Output the (X, Y) coordinate of the center of the cell containing the given text.  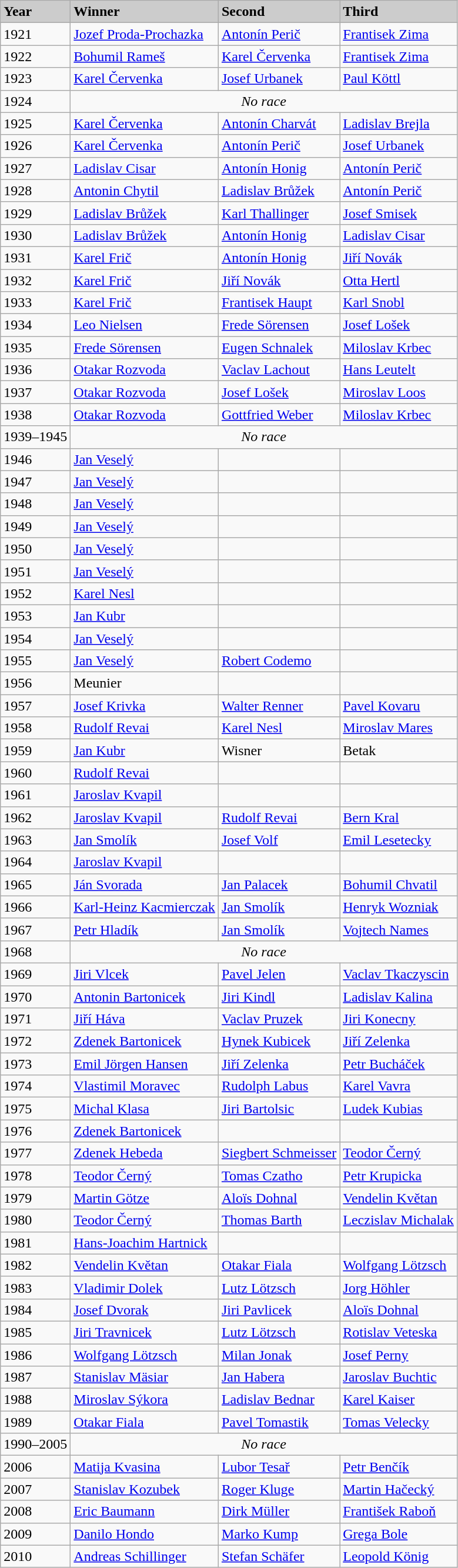
Antonín Charvát (279, 124)
Tomas Czatho (279, 1176)
1964 (35, 862)
1976 (35, 1131)
1962 (35, 818)
Eugen Schnalek (279, 348)
1969 (35, 974)
1982 (35, 1265)
1980 (35, 1220)
1968 (35, 952)
Michal Klasa (145, 1109)
Meunier (145, 683)
Henryk Wozniak (399, 907)
Antonin Chytil (145, 191)
2009 (35, 1534)
Josef Dvorak (145, 1310)
Antonin Bartonicek (145, 997)
1966 (35, 907)
Vladimir Dolek (145, 1287)
Jiří Háva (145, 1019)
1958 (35, 728)
Emil Lesetecky (399, 840)
František Raboň (399, 1512)
Karl Snobl (399, 303)
Karl-Heinz Kacmierczak (145, 907)
1929 (35, 213)
1931 (35, 258)
Josef Smisek (399, 213)
Year (35, 12)
Bohumil Chvatil (399, 885)
Frantisek Haupt (279, 303)
Hans-Joachim Hartnick (145, 1243)
1936 (35, 370)
1932 (35, 281)
1984 (35, 1310)
1978 (35, 1176)
Stanislav Mäsiar (145, 1377)
1946 (35, 459)
1989 (35, 1422)
1987 (35, 1377)
1972 (35, 1042)
1923 (35, 79)
Gottfried Weber (279, 415)
1953 (35, 616)
Emil Jörgen Hansen (145, 1064)
Pavel Jelen (279, 974)
Jiri Bartolsic (279, 1109)
1950 (35, 549)
1971 (35, 1019)
Martin Hačecký (399, 1489)
Rotislav Veteska (399, 1332)
1928 (35, 191)
1938 (35, 415)
1973 (35, 1064)
Petr Benčík (399, 1467)
Betak (399, 750)
Ján Svorada (145, 885)
Rudolph Labus (279, 1086)
Hans Leutelt (399, 370)
1935 (35, 348)
1933 (35, 303)
1967 (35, 929)
Stanislav Kozubek (145, 1489)
Martin Götze (145, 1198)
1924 (35, 101)
Tomas Velecky (399, 1422)
Thomas Barth (279, 1220)
Andreas Schillinger (145, 1556)
Vaclav Tkaczyscin (399, 974)
Winner (145, 12)
Jozef Proda-Prochazka (145, 34)
Josef Krivka (145, 706)
1963 (35, 840)
Jaroslav Buchtic (399, 1377)
Leopold König (399, 1556)
Dirk Müller (279, 1512)
Vlastimil Moravec (145, 1086)
1949 (35, 526)
Karl Thallinger (279, 213)
Miroslav Sýkora (145, 1400)
1926 (35, 146)
Josef Perny (399, 1355)
1990–2005 (35, 1444)
1952 (35, 593)
Jiri Vlcek (145, 974)
1959 (35, 750)
1956 (35, 683)
1948 (35, 504)
Paul Köttl (399, 79)
1934 (35, 325)
Leo Nielsen (145, 325)
Bohumil Rameš (145, 56)
Jan Palacek (279, 885)
Leczislav Michalak (399, 1220)
Stefan Schäfer (279, 1556)
Third (399, 12)
2010 (35, 1556)
Jiri Kindl (279, 997)
Petr Krupicka (399, 1176)
1979 (35, 1198)
1983 (35, 1287)
1930 (35, 235)
Ladislav Kalina (399, 997)
Petr Bucháček (399, 1064)
Jorg Höhler (399, 1287)
1985 (35, 1332)
Siegbert Schmeisser (279, 1153)
1927 (35, 168)
Robert Codemo (279, 661)
Jan Habera (279, 1377)
Miroslav Loos (399, 392)
Second (279, 12)
Pavel Kovaru (399, 706)
1961 (35, 795)
Vaclav Lachout (279, 370)
Matija Kvasina (145, 1467)
Danilo Hondo (145, 1534)
1922 (35, 56)
1977 (35, 1153)
Hynek Kubicek (279, 1042)
Walter Renner (279, 706)
1988 (35, 1400)
Petr Hladík (145, 929)
2006 (35, 1467)
Ladislav Bednar (279, 1400)
Milan Jonak (279, 1355)
1974 (35, 1086)
Bern Kral (399, 818)
1965 (35, 885)
Ludek Kubias (399, 1109)
Karel Vavra (399, 1086)
Roger Kluge (279, 1489)
2008 (35, 1512)
Otta Hertl (399, 281)
1986 (35, 1355)
Eric Baumann (145, 1512)
Jiri Konecny (399, 1019)
Zdenek Hebeda (145, 1153)
1981 (35, 1243)
Grega Bole (399, 1534)
Miroslav Mares (399, 728)
Ladislav Brejla (399, 124)
2007 (35, 1489)
1925 (35, 124)
Marko Kump (279, 1534)
1947 (35, 482)
1975 (35, 1109)
Jiri Pavlicek (279, 1310)
1970 (35, 997)
1955 (35, 661)
Karel Kaiser (399, 1400)
1921 (35, 34)
Jiri Travnicek (145, 1332)
Vojtech Names (399, 929)
Vaclav Pruzek (279, 1019)
1954 (35, 638)
Pavel Tomastik (279, 1422)
Josef Volf (279, 840)
Lubor Tesař (279, 1467)
1960 (35, 773)
1951 (35, 571)
Wisner (279, 750)
1939–1945 (35, 437)
1937 (35, 392)
1957 (35, 706)
